For the text-containing cell, return its midpoint in (x, y) coordinate format. 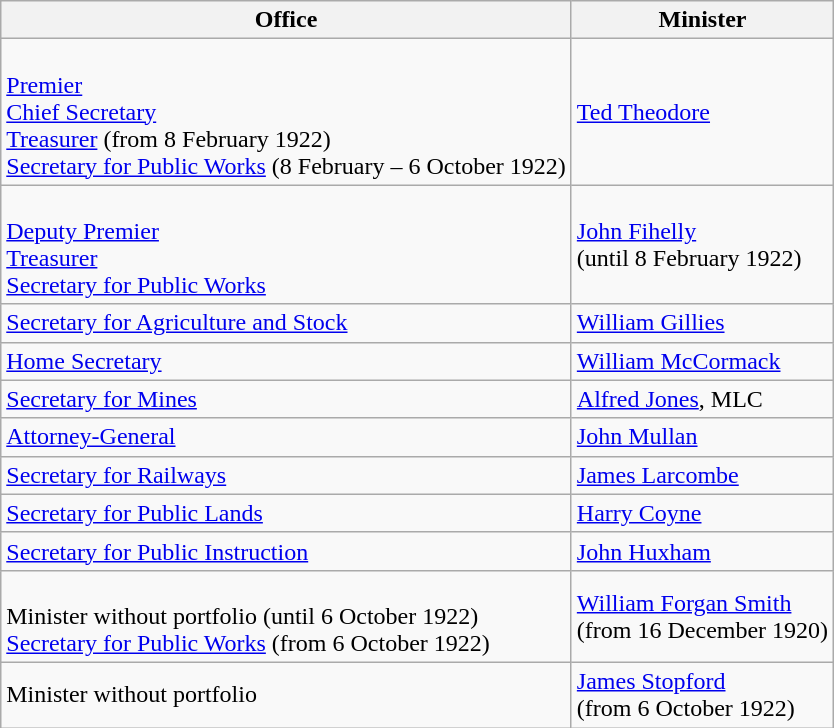
William Gillies (702, 323)
William Forgan Smith(from 16 December 1920) (702, 616)
John Fihelly(until 8 February 1922) (702, 244)
Premier Chief Secretary Treasurer (from 8 February 1922) Secretary for Public Works (8 February – 6 October 1922) (286, 112)
Secretary for Mines (286, 399)
Office (286, 20)
Alfred Jones, MLC (702, 399)
Secretary for Railways (286, 475)
Deputy Premier Treasurer Secretary for Public Works (286, 244)
Ted Theodore (702, 112)
William McCormack (702, 361)
Minister (702, 20)
Attorney-General (286, 437)
Minister without portfolio (until 6 October 1922) Secretary for Public Works (from 6 October 1922) (286, 616)
Minister without portfolio (286, 694)
John Huxham (702, 551)
Harry Coyne (702, 513)
Secretary for Agriculture and Stock (286, 323)
Secretary for Public Lands (286, 513)
John Mullan (702, 437)
Secretary for Public Instruction (286, 551)
James Stopford(from 6 October 1922) (702, 694)
Home Secretary (286, 361)
James Larcombe (702, 475)
